Capture the cell that displays the provided text and extract its (X, Y) central coordinate. 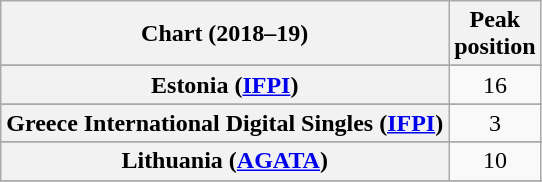
16 (495, 85)
Greece International Digital Singles (IFPI) (225, 123)
Lithuania (AGATA) (225, 161)
10 (495, 161)
3 (495, 123)
Chart (2018–19) (225, 34)
Peakposition (495, 34)
Estonia (IFPI) (225, 85)
